Provide the (x, y) coordinate of the cell's center where the given text is located.  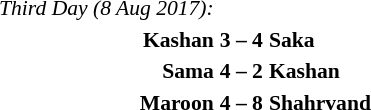
3 – 4 (241, 40)
4 – 2 (241, 71)
